Determine the (x, y) coordinate at the center of the cell enclosing the given text.  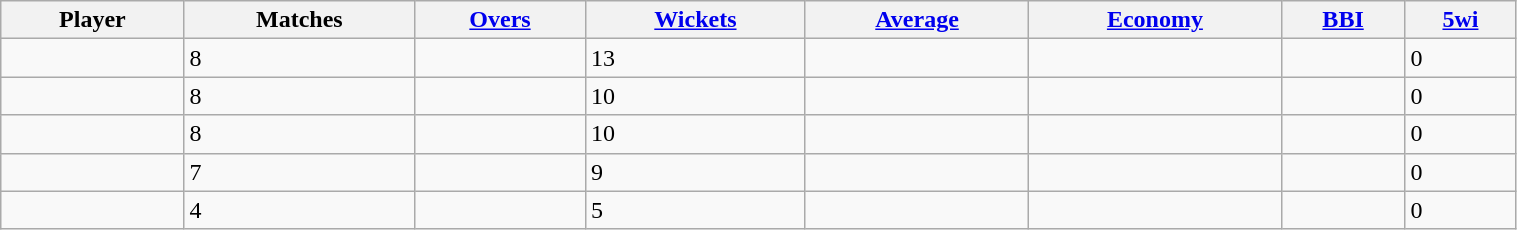
4 (300, 210)
5 (695, 210)
13 (695, 58)
BBI (1343, 20)
9 (695, 172)
Player (92, 20)
Economy (1156, 20)
5wi (1460, 20)
Average (916, 20)
Wickets (695, 20)
Overs (500, 20)
7 (300, 172)
Matches (300, 20)
